For the text-containing cell, return its midpoint in (X, Y) coordinate format. 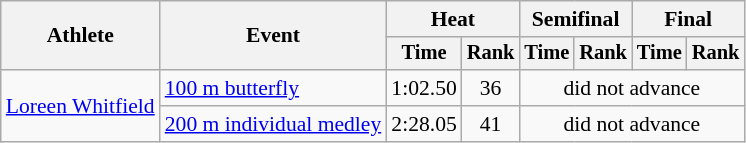
Heat (452, 19)
100 m butterfly (274, 88)
Loreen Whitfield (80, 106)
1:02.50 (424, 88)
Athlete (80, 36)
Semifinal (575, 19)
Event (274, 36)
36 (491, 88)
Final (688, 19)
41 (491, 124)
200 m individual medley (274, 124)
2:28.05 (424, 124)
